Search for the cell housing the specified text and yield its (X, Y) center coordinate. 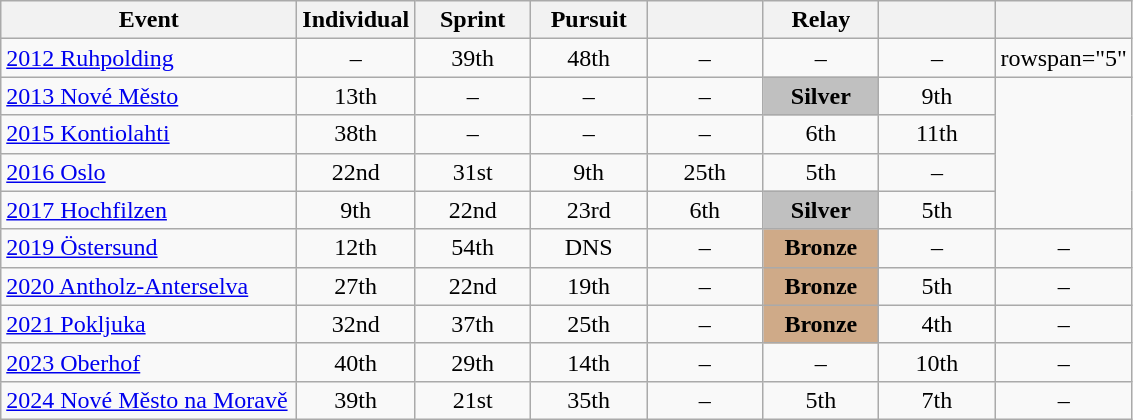
2017 Hochfilzen (149, 210)
2012 Ruhpolding (149, 58)
DNS (589, 248)
Individual (356, 20)
2023 Oberhof (149, 362)
12th (356, 248)
27th (356, 286)
14th (589, 362)
2019 Östersund (149, 248)
10th (937, 362)
4th (937, 324)
19th (589, 286)
Sprint (473, 20)
2015 Kontiolahti (149, 134)
2024 Nové Město na Moravě (149, 400)
29th (473, 362)
54th (473, 248)
32nd (356, 324)
7th (937, 400)
40th (356, 362)
37th (473, 324)
38th (356, 134)
23rd (589, 210)
35th (589, 400)
2020 Antholz-Anterselva (149, 286)
Relay (821, 20)
21st (473, 400)
13th (356, 96)
2016 Oslo (149, 172)
31st (473, 172)
rowspan="5" (1064, 58)
11th (937, 134)
Pursuit (589, 20)
48th (589, 58)
2021 Pokljuka (149, 324)
Event (149, 20)
2013 Nové Město (149, 96)
